Capture the cell that displays the provided text and extract its [X, Y] central coordinate. 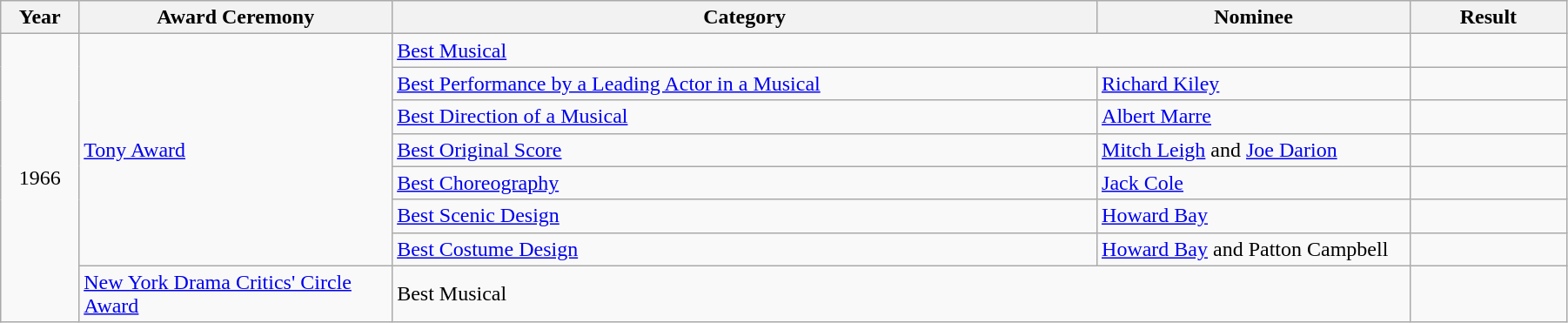
Award Ceremony [236, 17]
Category [745, 17]
Year [40, 17]
Mitch Leigh and Joe Darion [1254, 150]
Best Choreography [745, 183]
Tony Award [236, 150]
Best Original Score [745, 150]
Howard Bay [1254, 216]
Best Direction of a Musical [745, 117]
Albert Marre [1254, 117]
Jack Cole [1254, 183]
Nominee [1254, 17]
Howard Bay and Patton Campbell [1254, 249]
Best Costume Design [745, 249]
New York Drama Critics' Circle Award [236, 294]
1966 [40, 178]
Result [1488, 17]
Best Performance by a Leading Actor in a Musical [745, 84]
Best Scenic Design [745, 216]
Richard Kiley [1254, 84]
